For the text-containing cell, return its midpoint in [X, Y] coordinate format. 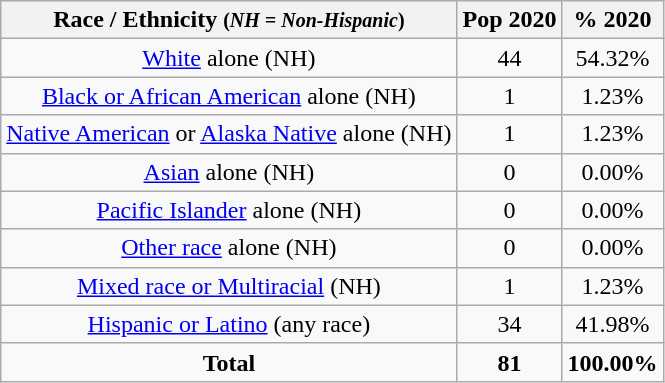
Hispanic or Latino (any race) [229, 324]
81 [510, 362]
100.00% [612, 362]
White alone (NH) [229, 58]
34 [510, 324]
% 2020 [612, 20]
Pop 2020 [510, 20]
Mixed race or Multiracial (NH) [229, 286]
Asian alone (NH) [229, 172]
Other race alone (NH) [229, 248]
54.32% [612, 58]
Black or African American alone (NH) [229, 96]
44 [510, 58]
Total [229, 362]
Native American or Alaska Native alone (NH) [229, 134]
Race / Ethnicity (NH = Non-Hispanic) [229, 20]
Pacific Islander alone (NH) [229, 210]
41.98% [612, 324]
